Locate the cell with the specified text and output its [x, y] center coordinate. 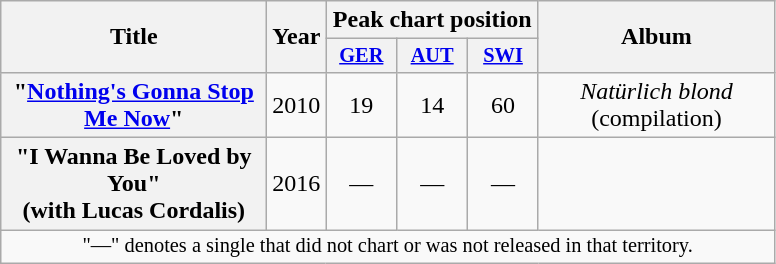
SWI [504, 56]
Album [656, 37]
60 [504, 104]
Year [296, 37]
AUT [432, 56]
"I Wanna Be Loved by You"(with Lucas Cordalis) [134, 184]
"Nothing's Gonna Stop Me Now" [134, 104]
Peak chart position [432, 20]
GER [362, 56]
2010 [296, 104]
"—" denotes a single that did not chart or was not released in that territory. [388, 247]
Title [134, 37]
19 [362, 104]
2016 [296, 184]
Natürlich blond (compilation) [656, 104]
14 [432, 104]
